Provide the [x, y] coordinate of the cell's center where the given text is located.  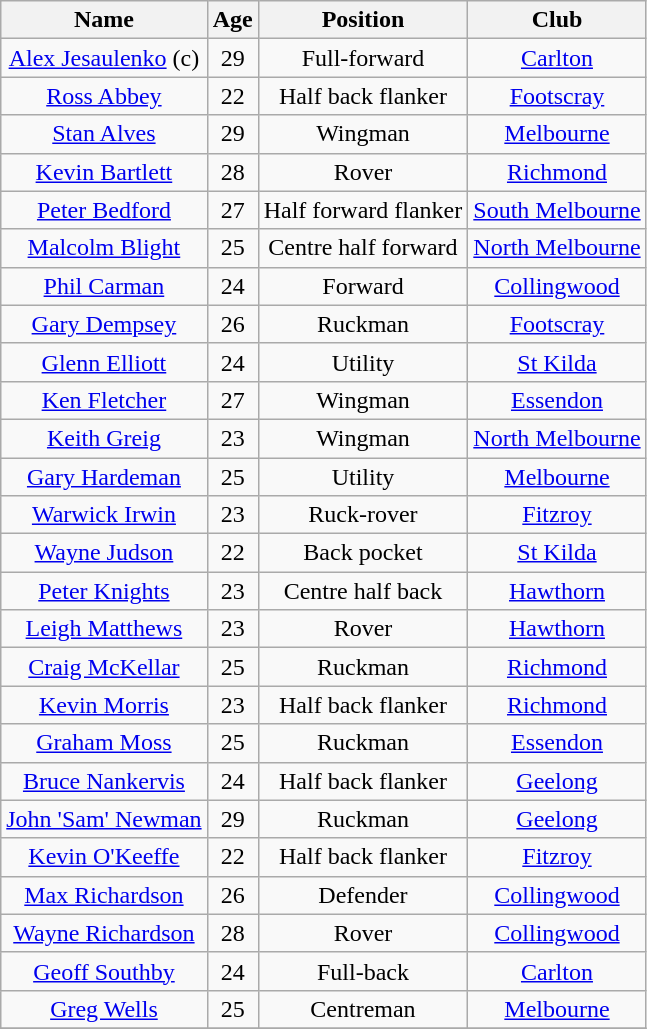
Centre half back [363, 591]
Ross Abbey [104, 96]
John 'Sam' Newman [104, 819]
Max Richardson [104, 895]
Full-forward [363, 58]
Peter Knights [104, 591]
Phil Carman [104, 286]
Position [363, 20]
Leigh Matthews [104, 629]
Full-back [363, 971]
Graham Moss [104, 743]
Kevin Bartlett [104, 172]
Wayne Richardson [104, 933]
Stan Alves [104, 134]
Greg Wells [104, 1009]
Ken Fletcher [104, 400]
Gary Hardeman [104, 477]
Kevin O'Keeffe [104, 857]
Geoff Southby [104, 971]
Centre half forward [363, 248]
Wayne Judson [104, 553]
Defender [363, 895]
Gary Dempsey [104, 324]
Club [557, 20]
Keith Greig [104, 438]
Bruce Nankervis [104, 781]
Kevin Morris [104, 705]
Peter Bedford [104, 210]
Name [104, 20]
Malcolm Blight [104, 248]
Alex Jesaulenko (c) [104, 58]
Centreman [363, 1009]
Back pocket [363, 553]
Forward [363, 286]
Warwick Irwin [104, 515]
South Melbourne [557, 210]
Half forward flanker [363, 210]
Glenn Elliott [104, 362]
Craig McKellar [104, 667]
Age [232, 20]
Ruck-rover [363, 515]
